Determine the (x, y) coordinate at the center of the cell enclosing the given text.  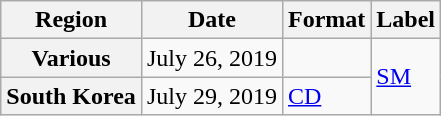
July 29, 2019 (212, 96)
Label (406, 20)
Various (72, 58)
Format (326, 20)
SM (406, 77)
South Korea (72, 96)
Region (72, 20)
CD (326, 96)
Date (212, 20)
July 26, 2019 (212, 58)
